Return [X, Y] of the center of cell containing provided text 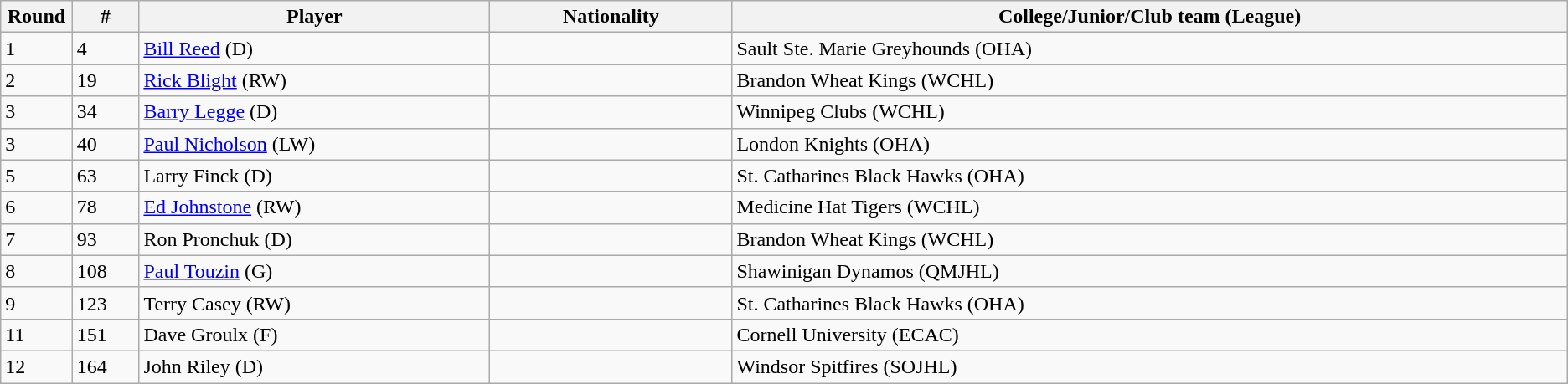
9 [37, 303]
Ed Johnstone (RW) [315, 207]
123 [106, 303]
Ron Pronchuk (D) [315, 239]
Shawinigan Dynamos (QMJHL) [1149, 271]
78 [106, 207]
Cornell University (ECAC) [1149, 335]
College/Junior/Club team (League) [1149, 17]
Bill Reed (D) [315, 49]
8 [37, 271]
John Riley (D) [315, 366]
# [106, 17]
34 [106, 112]
Windsor Spitfires (SOJHL) [1149, 366]
Nationality [611, 17]
Player [315, 17]
Paul Touzin (G) [315, 271]
5 [37, 176]
Barry Legge (D) [315, 112]
1 [37, 49]
Terry Casey (RW) [315, 303]
40 [106, 144]
Dave Groulx (F) [315, 335]
Rick Blight (RW) [315, 80]
63 [106, 176]
6 [37, 207]
Winnipeg Clubs (WCHL) [1149, 112]
Round [37, 17]
2 [37, 80]
Paul Nicholson (LW) [315, 144]
Sault Ste. Marie Greyhounds (OHA) [1149, 49]
19 [106, 80]
7 [37, 239]
93 [106, 239]
Larry Finck (D) [315, 176]
12 [37, 366]
108 [106, 271]
Medicine Hat Tigers (WCHL) [1149, 207]
151 [106, 335]
London Knights (OHA) [1149, 144]
164 [106, 366]
4 [106, 49]
11 [37, 335]
